Determine the (x, y) coordinate at the center of the cell enclosing the given text.  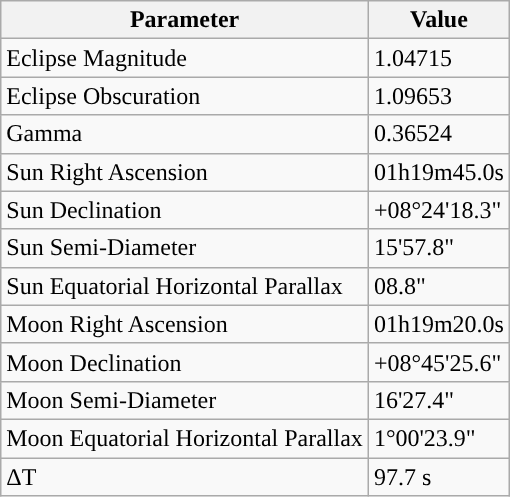
Sun Declination (185, 210)
Gamma (185, 134)
+08°24'18.3" (438, 210)
Eclipse Magnitude (185, 58)
1.04715 (438, 58)
Moon Right Ascension (185, 324)
16'27.4" (438, 400)
1°00'23.9" (438, 438)
Sun Semi-Diameter (185, 248)
15'57.8" (438, 248)
Moon Equatorial Horizontal Parallax (185, 438)
Eclipse Obscuration (185, 96)
Sun Right Ascension (185, 172)
Sun Equatorial Horizontal Parallax (185, 286)
0.36524 (438, 134)
ΔT (185, 477)
01h19m20.0s (438, 324)
08.8" (438, 286)
Value (438, 20)
1.09653 (438, 96)
Parameter (185, 20)
97.7 s (438, 477)
01h19m45.0s (438, 172)
Moon Semi-Diameter (185, 400)
Moon Declination (185, 362)
+08°45'25.6" (438, 362)
